Scan for the cell matching the given text and deliver its [X, Y] coordinate at center. 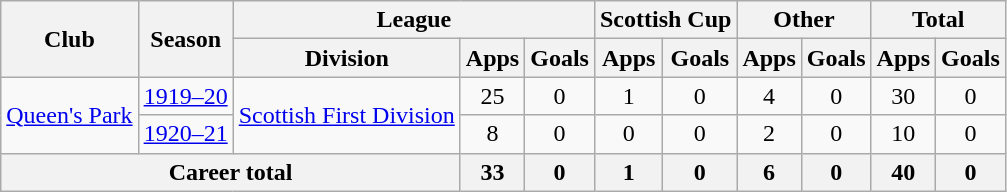
4 [769, 96]
Club [70, 39]
Scottish Cup [665, 20]
33 [492, 172]
Division [346, 58]
League [414, 20]
Other [804, 20]
Season [186, 39]
30 [903, 96]
Total [938, 20]
6 [769, 172]
10 [903, 134]
Queen's Park [70, 115]
1920–21 [186, 134]
2 [769, 134]
8 [492, 134]
25 [492, 96]
Career total [231, 172]
Scottish First Division [346, 115]
1919–20 [186, 96]
40 [903, 172]
